Search for the cell housing the specified text and yield its [X, Y] center coordinate. 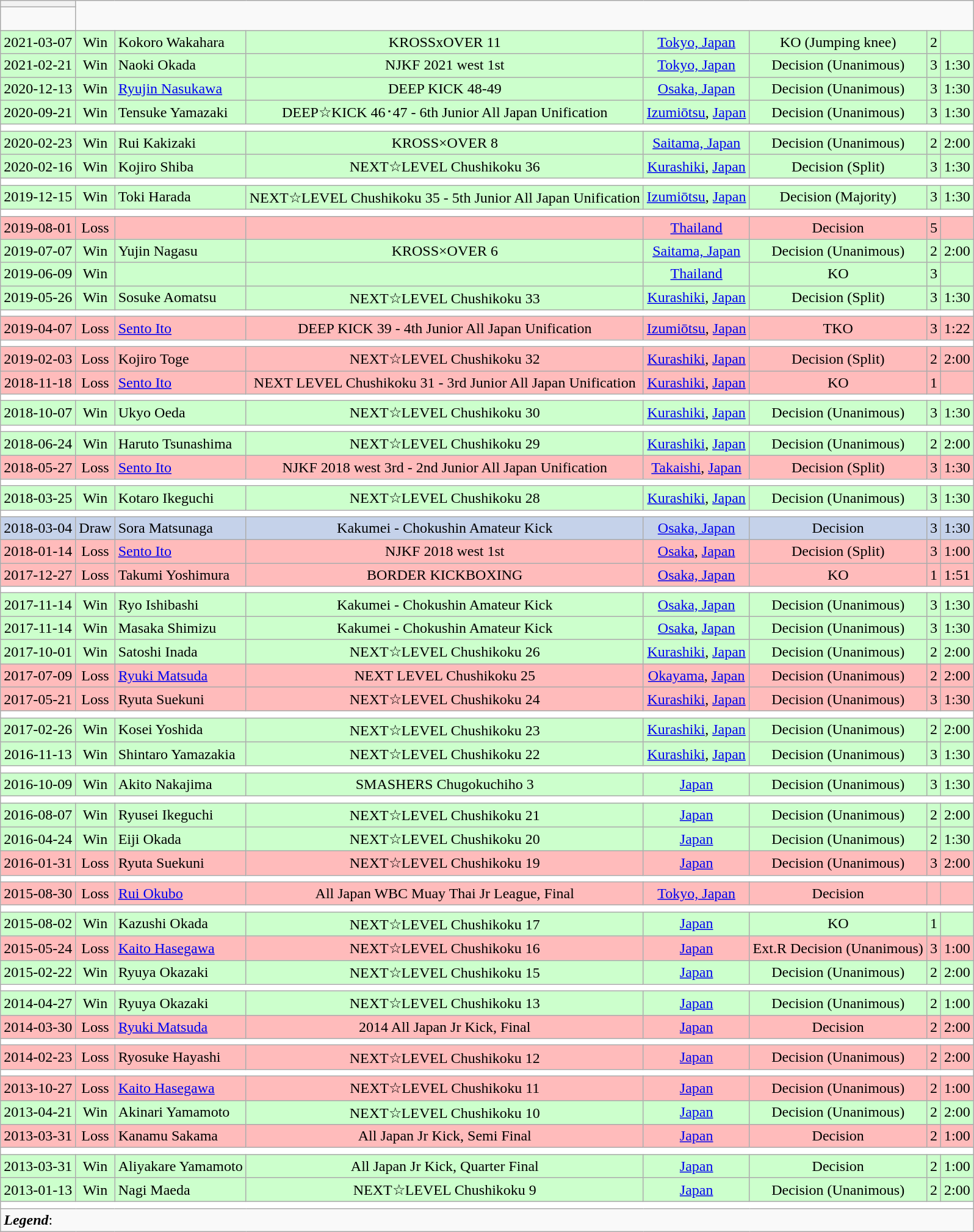
NEXT☆LEVEL Chushikoku 26 [444, 652]
NEXT☆LEVEL Chushikoku 30 [444, 413]
2016-04-24 [38, 839]
2019-04-07 [38, 328]
Kotaro Ikeguchi [181, 498]
Kanamu Sakama [181, 1136]
2019-05-26 [38, 298]
Ryusei Ikeguchi [181, 815]
2019-02-03 [38, 359]
2016-11-13 [38, 754]
Ukyo Oeda [181, 413]
2018-06-24 [38, 444]
2016-01-31 [38, 863]
KROSS×OVER 8 [444, 143]
2018-10-07 [38, 413]
2019-12-15 [38, 197]
Ryujin Nasukawa [181, 88]
NEXT☆LEVEL Chushikoku 29 [444, 444]
Draw [95, 528]
NEXT LEVEL Chushikoku 25 [444, 675]
Kazushi Okada [181, 924]
Eiji Okada [181, 839]
DEEP KICK 48-49 [444, 88]
All Japan WBC Muay Thai Jr League, Final [444, 893]
KO (Jumping knee) [838, 42]
2014-04-27 [38, 1003]
2017-10-01 [38, 652]
NEXT☆LEVEL Chushikoku 15 [444, 973]
2014 All Japan Jr Kick, Final [444, 1027]
1:22 [957, 328]
DEEP KICK 39 - 4th Junior All Japan Unification [444, 328]
2020-02-23 [38, 143]
2015-05-24 [38, 948]
2017-05-21 [38, 699]
Rui Kakizaki [181, 143]
Ryo Ishibashi [181, 605]
2018-03-25 [38, 498]
NEXT☆LEVEL Chushikoku 20 [444, 839]
2018-03-04 [38, 528]
NEXT☆LEVEL Chushikoku 32 [444, 359]
Kojiro Shiba [181, 167]
NEXT☆LEVEL Chushikoku 17 [444, 924]
2015-08-02 [38, 924]
KROSS×OVER 6 [444, 251]
Ryosuke Hayashi [181, 1057]
2018-01-14 [38, 552]
DEEP☆KICK 46･47 - 6th Junior All Japan Unification [444, 112]
Shintaro Yamazakia [181, 754]
BORDER KICKBOXING [444, 575]
Haruto Tsunashima [181, 444]
NEXT☆LEVEL Chushikoku 22 [444, 754]
SMASHERS Chugokuchiho 3 [444, 784]
NEXT☆LEVEL Chushikoku 35 - 5th Junior All Japan Unification [444, 197]
NEXT☆LEVEL Chushikoku 36 [444, 167]
All Japan Jr Kick, Semi Final [444, 1136]
2020-09-21 [38, 112]
2013-04-21 [38, 1112]
Sosuke Aomatsu [181, 298]
2018-05-27 [38, 467]
Naoki Okada [181, 65]
Sora Matsunaga [181, 528]
NEXT☆LEVEL Chushikoku 16 [444, 948]
Decision (Majority) [838, 197]
2020-12-13 [38, 88]
NEXT☆LEVEL Chushikoku 33 [444, 298]
2021-03-07 [38, 42]
2013-10-27 [38, 1088]
Kosei Yoshida [181, 730]
NEXT☆LEVEL Chushikoku 12 [444, 1057]
2019-07-07 [38, 251]
2014-03-30 [38, 1027]
2017-12-27 [38, 575]
Ext.R Decision (Unanimous) [838, 948]
NEXT☆LEVEL Chushikoku 9 [444, 1190]
2013-01-13 [38, 1190]
2015-02-22 [38, 973]
2016-08-07 [38, 815]
2018-11-18 [38, 383]
Tensuke Yamazaki [181, 112]
Toki Harada [181, 197]
2017-07-09 [38, 675]
NEXT LEVEL Chushikoku 31 - 3rd Junior All Japan Unification [444, 383]
2021-02-21 [38, 65]
Akito Nakajima [181, 784]
NEXT☆LEVEL Chushikoku 10 [444, 1112]
Kojiro Toge [181, 359]
2019-08-01 [38, 228]
NJKF 2018 west 3rd - 2nd Junior All Japan Unification [444, 467]
NEXT☆LEVEL Chushikoku 21 [444, 815]
Takumi Yoshimura [181, 575]
2017-02-26 [38, 730]
All Japan Jr Kick, Quarter Final [444, 1166]
Takaishi, Japan [696, 467]
NEXT☆LEVEL Chushikoku 28 [444, 498]
2015-08-30 [38, 893]
NEXT☆LEVEL Chushikoku 13 [444, 1003]
Aliyakare Yamamoto [181, 1166]
Nagi Maeda [181, 1190]
Masaka Shimizu [181, 628]
KROSSxOVER 11 [444, 42]
Rui Okubo [181, 893]
2016-10-09 [38, 784]
Okayama, Japan [696, 675]
Legend: [487, 1220]
NEXT☆LEVEL Chushikoku 11 [444, 1088]
2020-02-16 [38, 167]
TKO [838, 328]
Yujin Nagasu [181, 251]
NJKF 2021 west 1st [444, 65]
NEXT☆LEVEL Chushikoku 19 [444, 863]
Akinari Yamamoto [181, 1112]
1:51 [957, 575]
2014-02-23 [38, 1057]
NEXT☆LEVEL Chushikoku 24 [444, 699]
2019-06-09 [38, 274]
Kokoro Wakahara [181, 42]
5 [934, 228]
NEXT☆LEVEL Chushikoku 23 [444, 730]
Satoshi Inada [181, 652]
NJKF 2018 west 1st [444, 552]
